Output the (X, Y) coordinate of the center of the cell containing the given text.  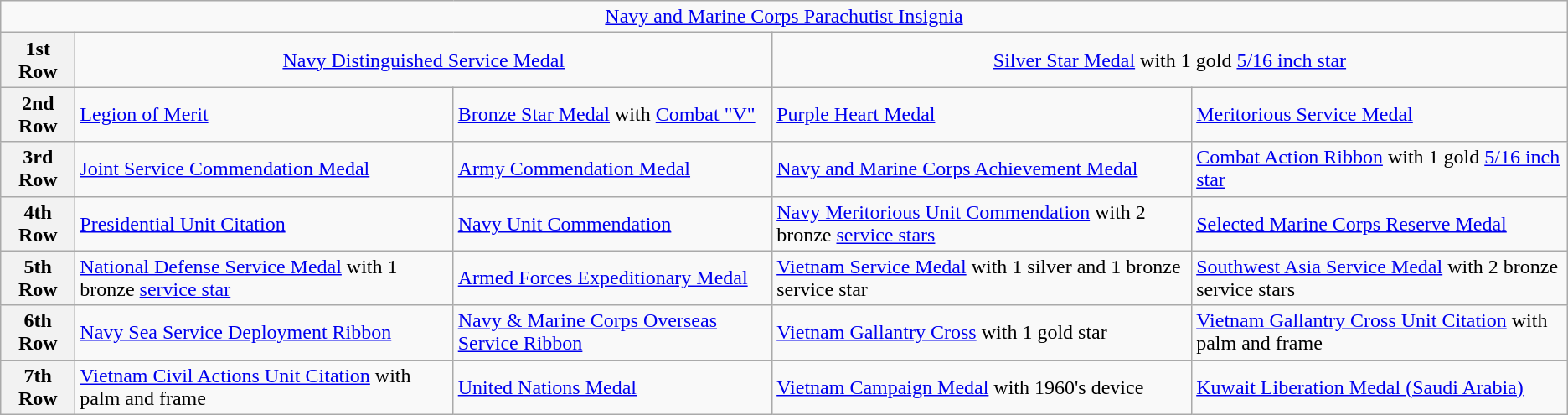
Joint Service Commendation Medal (265, 169)
Vietnam Campaign Medal with 1960's device (982, 387)
1st Row (39, 60)
Selected Marine Corps Reserve Medal (1380, 223)
Navy & Marine Corps Overseas Service Ribbon (612, 332)
Navy Sea Service Deployment Ribbon (265, 332)
Navy Unit Commendation (612, 223)
United Nations Medal (612, 387)
Vietnam Service Medal with 1 silver and 1 bronze service star (982, 278)
Kuwait Liberation Medal (Saudi Arabia) (1380, 387)
Navy and Marine Corps Parachutist Insignia (784, 17)
5th Row (39, 278)
Navy Meritorious Unit Commendation with 2 bronze service stars (982, 223)
Purple Heart Medal (982, 114)
Combat Action Ribbon with 1 gold 5/16 inch star (1380, 169)
Armed Forces Expeditionary Medal (612, 278)
3rd Row (39, 169)
Navy Distinguished Service Medal (424, 60)
Vietnam Gallantry Cross Unit Citation with palm and frame (1380, 332)
Southwest Asia Service Medal with 2 bronze service stars (1380, 278)
Bronze Star Medal with Combat "V" (612, 114)
Army Commendation Medal (612, 169)
Navy and Marine Corps Achievement Medal (982, 169)
Vietnam Civil Actions Unit Citation with palm and frame (265, 387)
Legion of Merit (265, 114)
4th Row (39, 223)
Meritorious Service Medal (1380, 114)
Vietnam Gallantry Cross with 1 gold star (982, 332)
National Defense Service Medal with 1 bronze service star (265, 278)
Silver Star Medal with 1 gold 5/16 inch star (1170, 60)
Presidential Unit Citation (265, 223)
7th Row (39, 387)
6th Row (39, 332)
2nd Row (39, 114)
